Output the (x, y) coordinate of the center of the cell containing the given text.  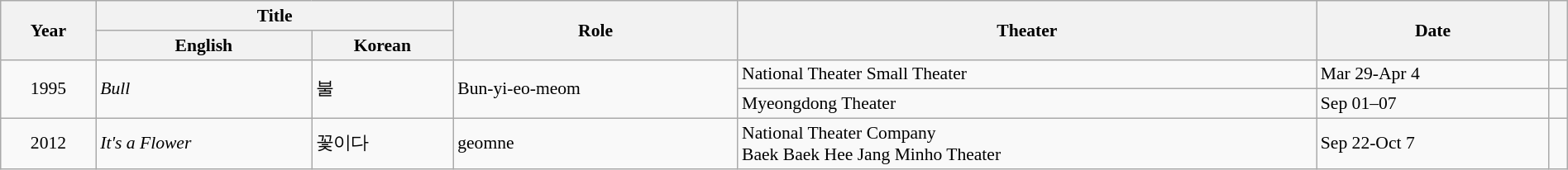
꽃이다 (383, 144)
geomne (595, 144)
Title (275, 16)
Date (1433, 30)
English (203, 45)
Theater (1027, 30)
불 (383, 89)
Bun-yi-eo-meom (595, 89)
1995 (48, 89)
Sep 01–07 (1433, 104)
Year (48, 30)
Myeongdong Theater (1027, 104)
Bull (203, 89)
Mar 29-Apr 4 (1433, 74)
National Theater Company Baek Baek Hee Jang Minho Theater (1027, 144)
Sep 22-Oct 7 (1433, 144)
National Theater Small Theater (1027, 74)
It's a Flower (203, 144)
Role (595, 30)
Korean (383, 45)
2012 (48, 144)
